Search for the cell housing the specified text and yield its (x, y) center coordinate. 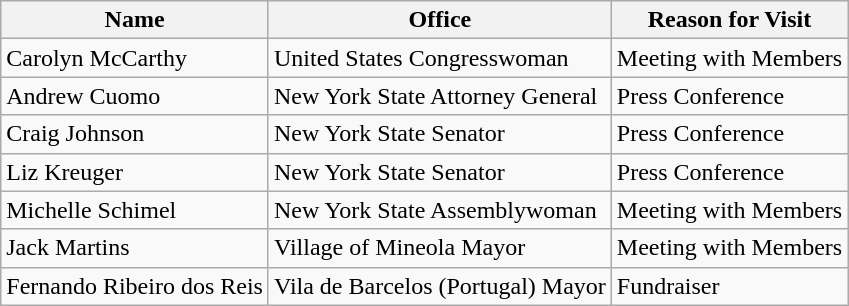
Office (440, 20)
Craig Johnson (135, 134)
Andrew Cuomo (135, 96)
New York State Assemblywoman (440, 210)
Fundraiser (729, 286)
Village of Mineola Mayor (440, 248)
Michelle Schimel (135, 210)
Reason for Visit (729, 20)
Fernando Ribeiro dos Reis (135, 286)
New York State Attorney General (440, 96)
Carolyn McCarthy (135, 58)
Name (135, 20)
Jack Martins (135, 248)
Vila de Barcelos (Portugal) Mayor (440, 286)
Liz Kreuger (135, 172)
United States Congresswoman (440, 58)
